Find where the given text appears and provide that cell's center as [x, y] coordinate. 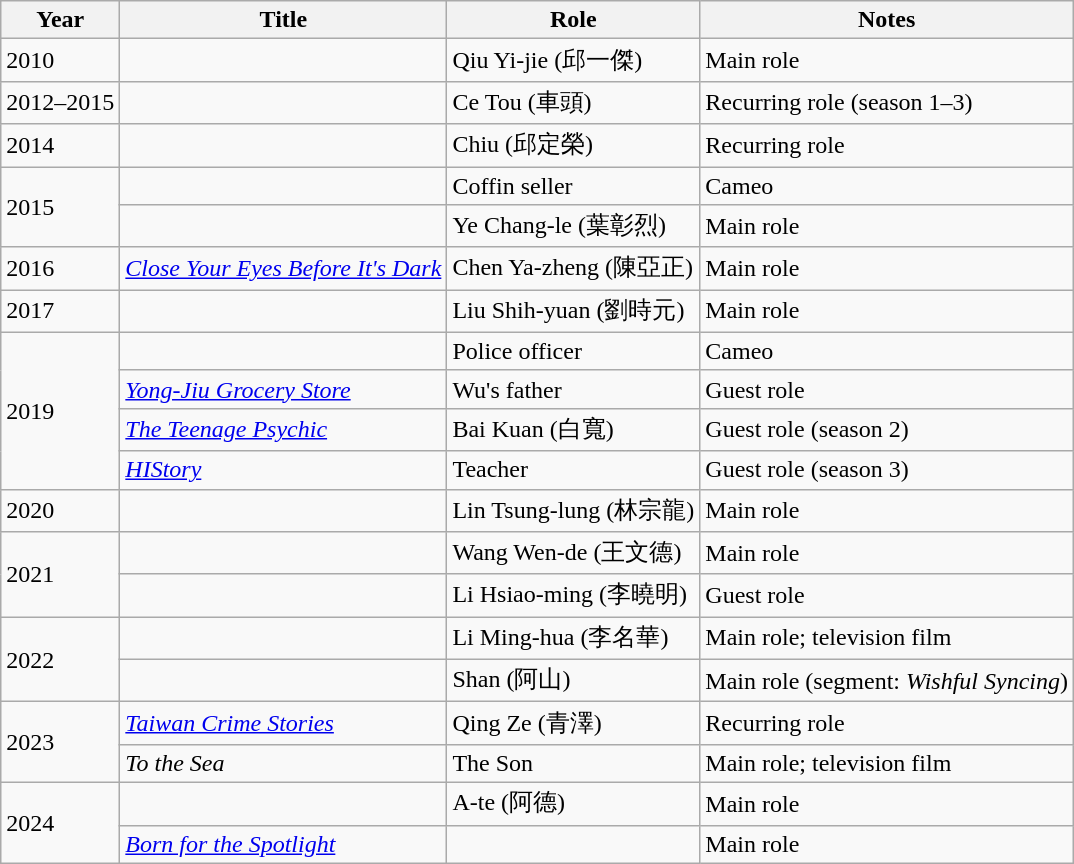
A-te (阿德) [574, 804]
Title [284, 20]
2024 [60, 822]
2015 [60, 206]
Year [60, 20]
2019 [60, 410]
Coffin seller [574, 185]
Li Hsiao-ming (李曉明) [574, 596]
Notes [887, 20]
Qing Ze (青澤) [574, 724]
The Teenage Psychic [284, 430]
To the Sea [284, 763]
The Son [574, 763]
Police officer [574, 351]
Liu Shih-yuan (劉時元) [574, 312]
Born for the Spotlight [284, 844]
Guest role (season 3) [887, 470]
2012–2015 [60, 102]
Guest role (season 2) [887, 430]
2017 [60, 312]
Close Your Eyes Before It's Dark [284, 268]
Chen Ya-zheng (陳亞正) [574, 268]
Taiwan Crime Stories [284, 724]
2016 [60, 268]
2020 [60, 510]
HIStory [284, 470]
Yong-Jiu Grocery Store [284, 389]
Wang Wen-de (王文德) [574, 554]
2021 [60, 574]
Li Ming-hua (李名華) [574, 638]
2014 [60, 146]
Recurring role (season 1–3) [887, 102]
Wu's father [574, 389]
Bai Kuan (白寬) [574, 430]
Main role (segment: Wishful Syncing) [887, 680]
Teacher [574, 470]
Role [574, 20]
2022 [60, 660]
2023 [60, 742]
Chiu (邱定榮) [574, 146]
Lin Tsung-lung (林宗龍) [574, 510]
2010 [60, 60]
Shan (阿山) [574, 680]
Ye Chang-le (葉彰烈) [574, 226]
Ce Tou (車頭) [574, 102]
Qiu Yi-jie (邱一傑) [574, 60]
